Pinpoint the cell where the given text exists, returning its [X, Y] midpoint coordinate. 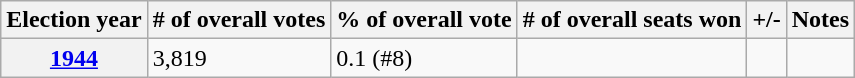
3,819 [239, 58]
Notes [820, 20]
# of overall votes [239, 20]
Election year [74, 20]
+/- [766, 20]
% of overall vote [424, 20]
1944 [74, 58]
# of overall seats won [632, 20]
0.1 (#8) [424, 58]
